Capture the cell that displays the provided text and extract its (x, y) central coordinate. 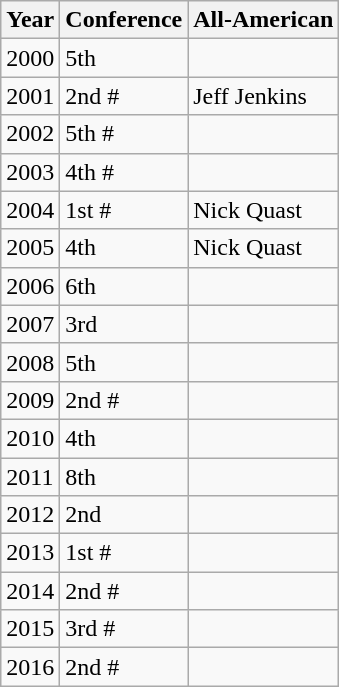
2015 (30, 629)
All-American (264, 20)
2004 (30, 210)
2009 (30, 400)
3rd # (124, 629)
Year (30, 20)
2008 (30, 362)
2010 (30, 438)
2nd (124, 515)
2013 (30, 553)
2001 (30, 96)
3rd (124, 324)
Conference (124, 20)
8th (124, 477)
2006 (30, 286)
2011 (30, 477)
2003 (30, 172)
2014 (30, 591)
2012 (30, 515)
2002 (30, 134)
2007 (30, 324)
4th # (124, 172)
5th # (124, 134)
2005 (30, 248)
2000 (30, 58)
6th (124, 286)
2016 (30, 667)
Jeff Jenkins (264, 96)
